Output the (X, Y) coordinate of the center of the cell containing the given text.  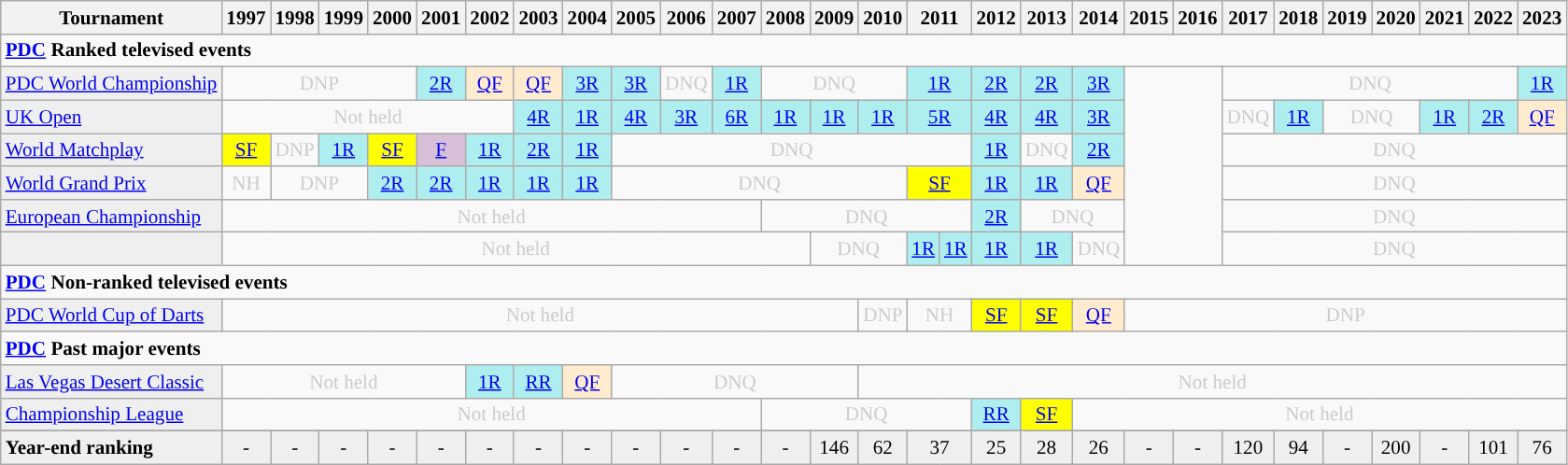
6R (737, 116)
26 (1098, 448)
World Matchplay (112, 149)
76 (1542, 448)
2012 (996, 17)
2021 (1445, 17)
1999 (344, 17)
2008 (785, 17)
28 (1047, 448)
2006 (686, 17)
2001 (441, 17)
5R (939, 116)
2016 (1197, 17)
94 (1298, 448)
2014 (1098, 17)
PDC World Cup of Darts (112, 316)
Year-end ranking (112, 448)
2002 (489, 17)
2011 (939, 17)
2000 (392, 17)
2003 (538, 17)
PDC Past major events (784, 347)
101 (1493, 448)
PDC Non-ranked televised events (784, 282)
146 (834, 448)
2010 (883, 17)
120 (1249, 448)
2023 (1542, 17)
2019 (1347, 17)
200 (1396, 448)
2017 (1249, 17)
2007 (737, 17)
2004 (587, 17)
Las Vegas Desert Classic (112, 381)
2020 (1396, 17)
Tournament (112, 17)
European Championship (112, 215)
2009 (834, 17)
2018 (1298, 17)
1998 (295, 17)
F (441, 149)
25 (996, 448)
37 (939, 448)
2005 (636, 17)
1997 (246, 17)
UK Open (112, 116)
World Grand Prix (112, 183)
PDC World Championship (112, 84)
2022 (1493, 17)
62 (883, 448)
PDC Ranked televised events (784, 50)
Championship League (112, 415)
2015 (1149, 17)
2013 (1047, 17)
